Pinpoint the cell where the given text exists, returning its (X, Y) midpoint coordinate. 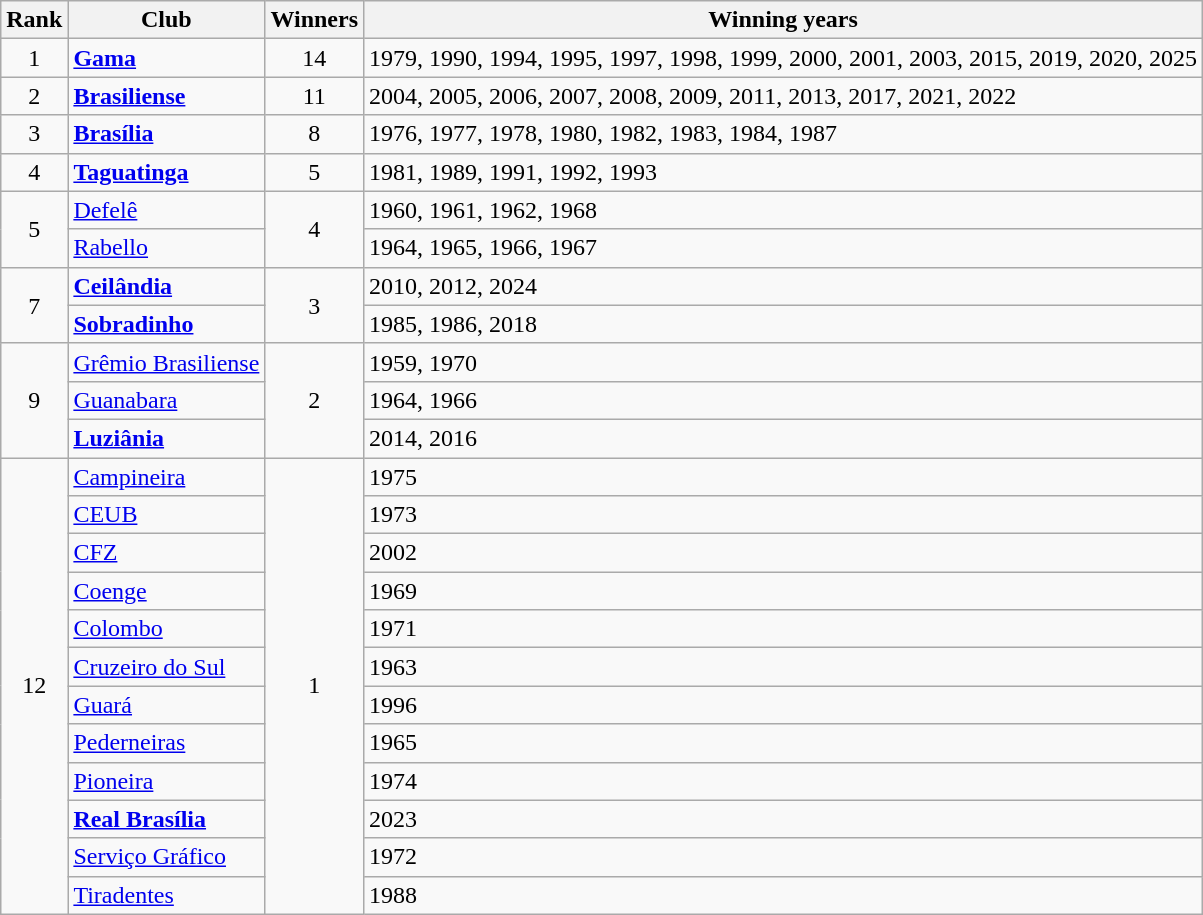
Gama (166, 58)
1973 (784, 515)
1981, 1989, 1991, 1992, 1993 (784, 172)
Real Brasília (166, 819)
1972 (784, 857)
1976, 1977, 1978, 1980, 1982, 1983, 1984, 1987 (784, 134)
Sobradinho (166, 324)
7 (34, 305)
1964, 1966 (784, 400)
Club (166, 20)
8 (314, 134)
1969 (784, 591)
2002 (784, 553)
1988 (784, 895)
2023 (784, 819)
CFZ (166, 553)
Rabello (166, 248)
Campineira (166, 477)
11 (314, 96)
Winning years (784, 20)
Ceilândia (166, 286)
Defelê (166, 210)
1960, 1961, 1962, 1968 (784, 210)
Rank (34, 20)
1974 (784, 781)
1996 (784, 705)
Cruzeiro do Sul (166, 667)
Grêmio Brasiliense (166, 362)
Pioneira (166, 781)
14 (314, 58)
Pederneiras (166, 743)
1965 (784, 743)
Brasília (166, 134)
Guará (166, 705)
12 (34, 686)
Brasiliense (166, 96)
Luziânia (166, 438)
Coenge (166, 591)
Tiradentes (166, 895)
1964, 1965, 1966, 1967 (784, 248)
Guanabara (166, 400)
Winners (314, 20)
Serviço Gráfico (166, 857)
2010, 2012, 2024 (784, 286)
1963 (784, 667)
9 (34, 400)
2014, 2016 (784, 438)
CEUB (166, 515)
Colombo (166, 629)
Taguatinga (166, 172)
1959, 1970 (784, 362)
1979, 1990, 1994, 1995, 1997, 1998, 1999, 2000, 2001, 2003, 2015, 2019, 2020, 2025 (784, 58)
2004, 2005, 2006, 2007, 2008, 2009, 2011, 2013, 2017, 2021, 2022 (784, 96)
1975 (784, 477)
1971 (784, 629)
1985, 1986, 2018 (784, 324)
